Find where the given text appears and provide that cell's center as [X, Y] coordinate. 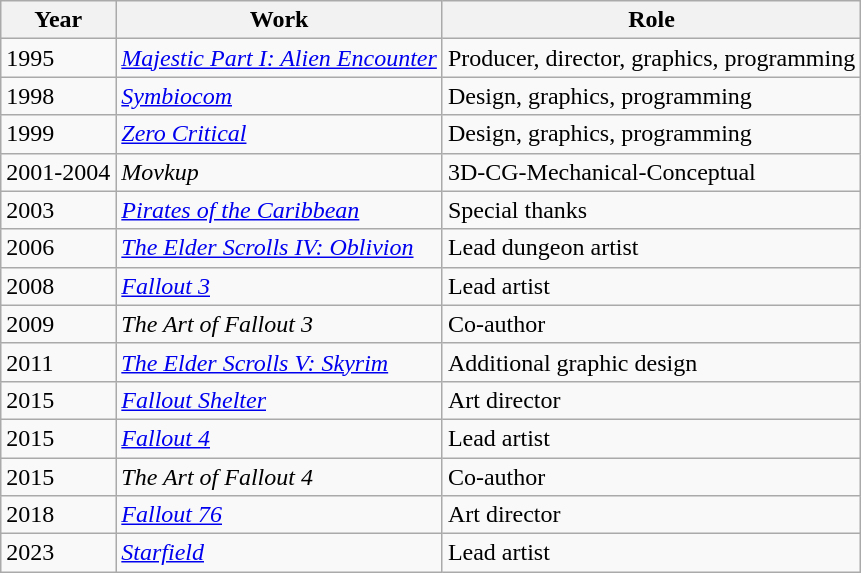
2001-2004 [58, 172]
2018 [58, 515]
1998 [58, 96]
Fallout 4 [280, 438]
Special thanks [651, 210]
2006 [58, 248]
Movkup [280, 172]
The Elder Scrolls V: Skyrim [280, 362]
3D-CG-Mechanical-Conceptual [651, 172]
Additional graphic design [651, 362]
2008 [58, 286]
Zero Critical [280, 134]
The Art of Fallout 4 [280, 477]
The Art of Fallout 3 [280, 324]
The Elder Scrolls IV: Oblivion [280, 248]
2003 [58, 210]
Year [58, 20]
1995 [58, 58]
2011 [58, 362]
Fallout Shelter [280, 400]
1999 [58, 134]
Lead dungeon artist [651, 248]
Work [280, 20]
Producer, director, graphics, programming [651, 58]
2009 [58, 324]
Fallout 3 [280, 286]
Starfield [280, 553]
Fallout 76 [280, 515]
Majestic Part I: Alien Encounter [280, 58]
Role [651, 20]
2023 [58, 553]
Pirates of the Caribbean [280, 210]
Symbiocom [280, 96]
